Determine the (X, Y) coordinate at the center of the cell enclosing the given text.  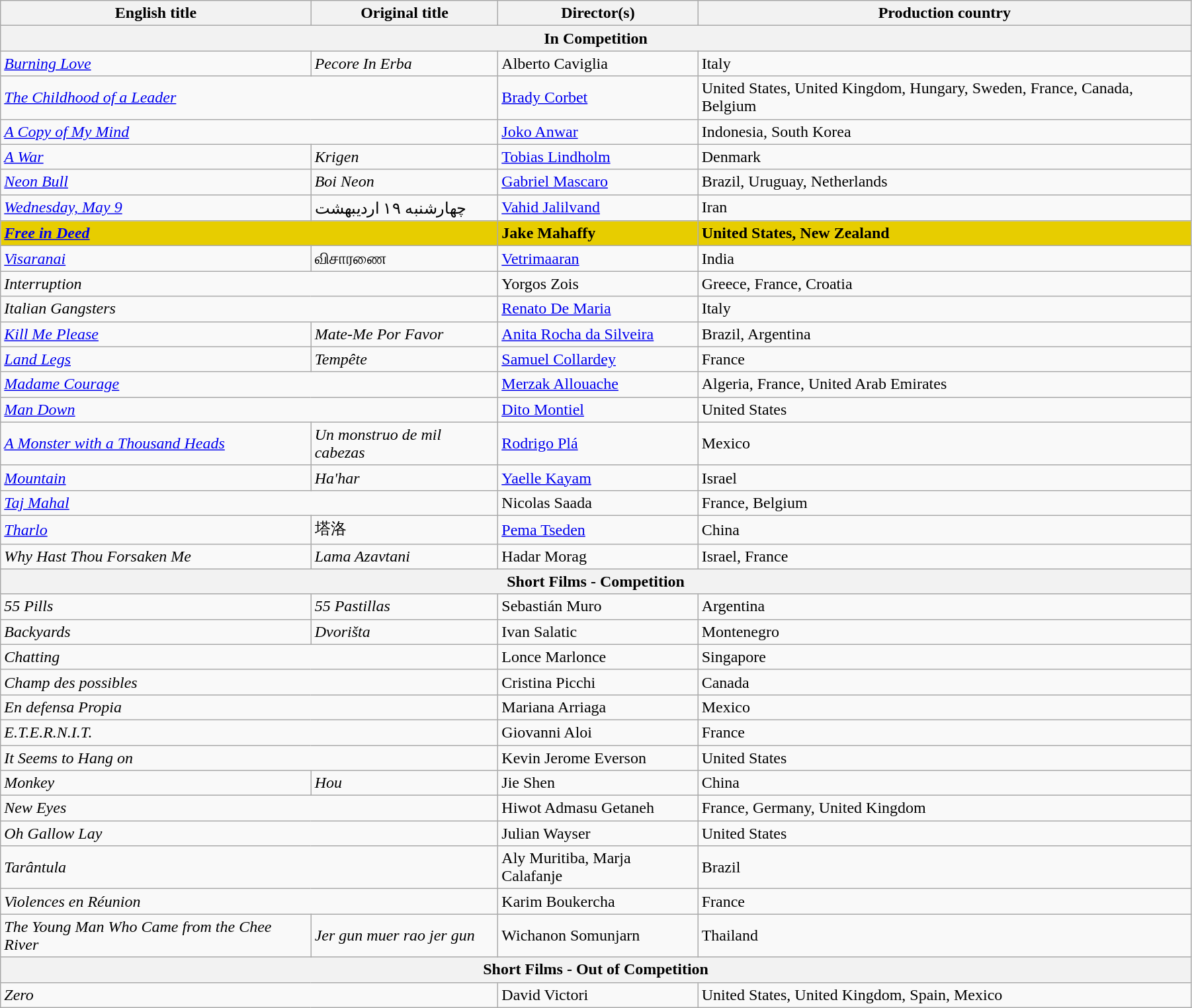
Aly Muritiba, Marja Calafanje (598, 868)
Hiwot Admasu Getaneh (598, 808)
United States, United Kingdom, Spain, Mexico (945, 995)
Cristina Picchi (598, 682)
Ha'har (405, 478)
Wednesday, May 9 (156, 208)
Wichanon Somunjarn (598, 935)
چهارشنبه ۱۹ اردیبهشت (405, 208)
Brazil (945, 868)
It Seems to Hang on (249, 757)
English title (156, 13)
Short Films - Out of Competition (596, 970)
Hou (405, 783)
Algeria, France, United Arab Emirates (945, 384)
Giovanni Aloi (598, 732)
Monkey (156, 783)
Jer gun muer rao jer gun (405, 935)
Production country (945, 13)
En defensa Propia (249, 707)
Visaranai (156, 259)
France, Germany, United Kingdom (945, 808)
Samuel Collardey (598, 359)
Argentina (945, 607)
Dito Montiel (598, 409)
Pema Tseden (598, 529)
Mate-Me Por Favor (405, 334)
Hadar Morag (598, 556)
A Copy of My Mind (249, 132)
Rodrigo Plá (598, 443)
Why Hast Thou Forsaken Me (156, 556)
Denmark (945, 157)
The Childhood of a Leader (249, 98)
Gabriel Mascaro (598, 182)
Zero (249, 995)
India (945, 259)
Lonce Marlonce (598, 657)
Burning Love (156, 63)
Director(s) (598, 13)
Champ des possibles (249, 682)
Man Down (249, 409)
Brazil, Uruguay, Netherlands (945, 182)
Alberto Caviglia (598, 63)
Israel (945, 478)
Tobias Lindholm (598, 157)
Jie Shen (598, 783)
Renato De Maria (598, 309)
Canada (945, 682)
விசாரணை (405, 259)
Original title (405, 13)
Pecore In Erba (405, 63)
New Eyes (249, 808)
Land Legs (156, 359)
Indonesia, South Korea (945, 132)
Yaelle Kayam (598, 478)
Yorgos Zois (598, 284)
Singapore (945, 657)
Mountain (156, 478)
Chatting (249, 657)
A War (156, 157)
Greece, France, Croatia (945, 284)
In Competition (596, 38)
55 Pills (156, 607)
United States, New Zealand (945, 233)
Krigen (405, 157)
Mariana Arriaga (598, 707)
Dvorišta (405, 632)
Karim Boukercha (598, 902)
Lama Azavtani (405, 556)
Italian Gangsters (249, 309)
Anita Rocha da Silveira (598, 334)
Brazil, Argentina (945, 334)
Joko Anwar (598, 132)
Vetrimaaran (598, 259)
Boi Neon (405, 182)
Tarântula (249, 868)
Taj Mahal (249, 503)
Kill Me Please (156, 334)
The Young Man Who Came from the Chee River (156, 935)
Backyards (156, 632)
Interruption (249, 284)
Madame Courage (249, 384)
David Victori (598, 995)
Tharlo (156, 529)
Oh Gallow Lay (249, 833)
Jake Mahaffy (598, 233)
Neon Bull (156, 182)
Free in Deed (249, 233)
Vahid Jalilvand (598, 208)
Tempête (405, 359)
Israel, France (945, 556)
A Monster with a Thousand Heads (156, 443)
France, Belgium (945, 503)
Merzak Allouache (598, 384)
Short Films - Competition (596, 581)
Brady Corbet (598, 98)
55 Pastillas (405, 607)
Sebastián Muro (598, 607)
Thailand (945, 935)
Violences en Réunion (249, 902)
Julian Wayser (598, 833)
Iran (945, 208)
United States, United Kingdom, Hungary, Sweden, France, Canada, Belgium (945, 98)
塔洛 (405, 529)
Nicolas Saada (598, 503)
E.T.E.R.N.I.T. (249, 732)
Ivan Salatic (598, 632)
Un monstruo de mil cabezas (405, 443)
Kevin Jerome Everson (598, 757)
Montenegro (945, 632)
